Capture the cell that displays the provided text and extract its (X, Y) central coordinate. 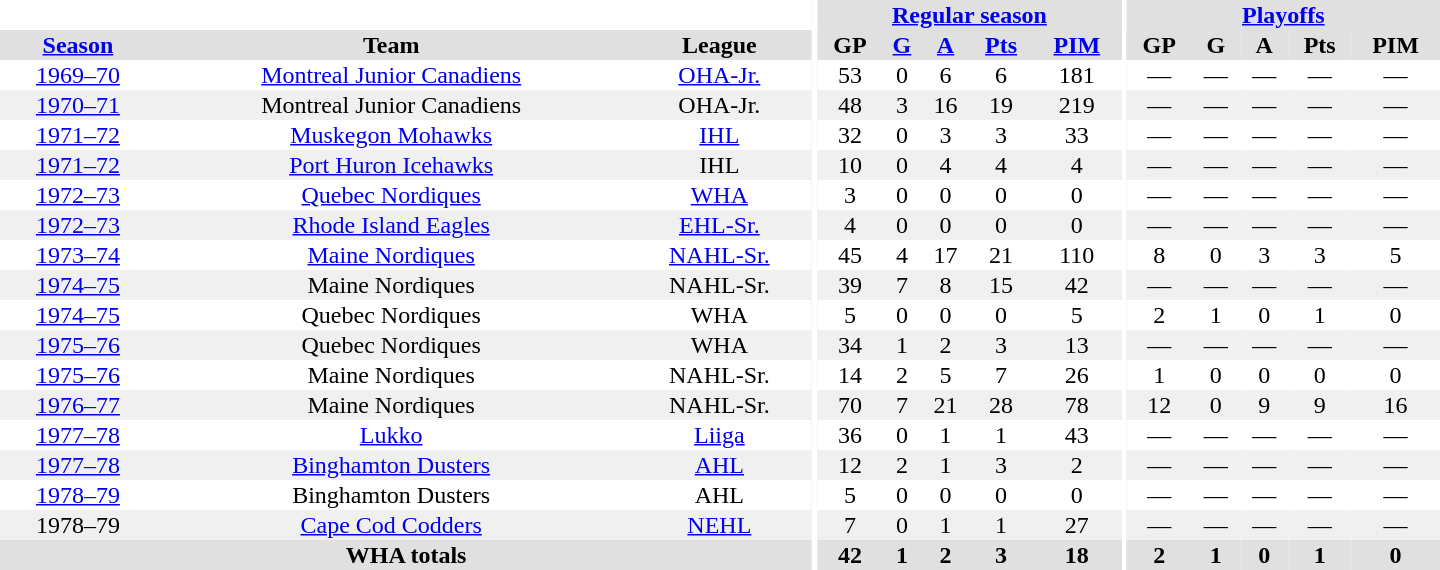
19 (1002, 105)
78 (1076, 405)
26 (1076, 375)
70 (850, 405)
13 (1076, 345)
Port Huron Icehawks (392, 165)
28 (1002, 405)
36 (850, 435)
1969–70 (78, 75)
219 (1076, 105)
Regular season (970, 15)
Muskegon Mohawks (392, 135)
53 (850, 75)
1976–77 (78, 405)
Playoffs (1284, 15)
Liiga (720, 435)
43 (1076, 435)
1970–71 (78, 105)
39 (850, 285)
181 (1076, 75)
45 (850, 255)
34 (850, 345)
Lukko (392, 435)
14 (850, 375)
32 (850, 135)
10 (850, 165)
Team (392, 45)
Rhode Island Eagles (392, 225)
EHL-Sr. (720, 225)
33 (1076, 135)
15 (1002, 285)
110 (1076, 255)
Cape Cod Codders (392, 525)
1973–74 (78, 255)
League (720, 45)
27 (1076, 525)
WHA totals (406, 555)
NEHL (720, 525)
Season (78, 45)
17 (945, 255)
48 (850, 105)
18 (1076, 555)
